Extract the (X, Y) coordinate from the center of the cell holding the provided text.  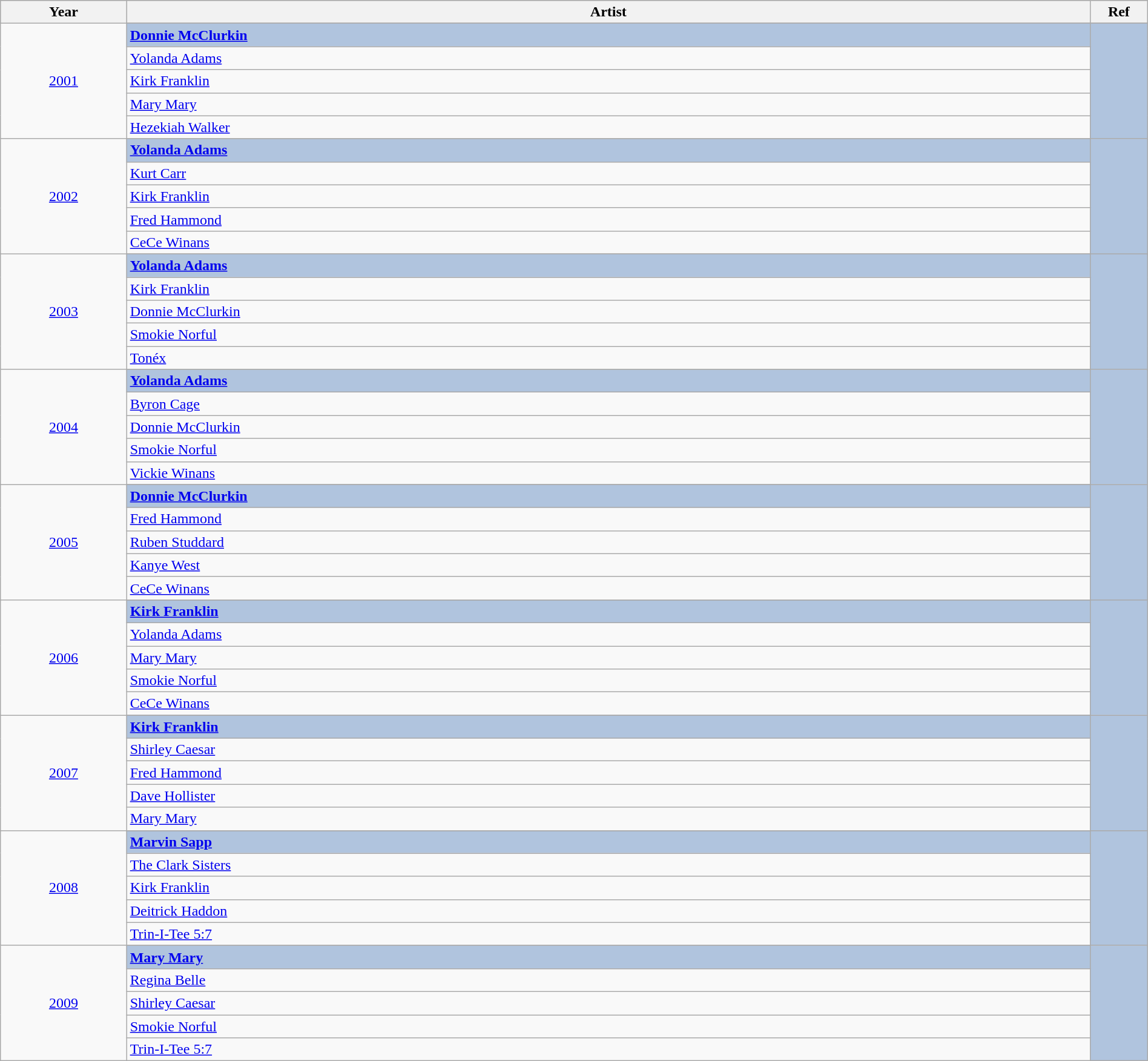
2008 (64, 888)
Year (64, 12)
2004 (64, 427)
Kanye West (608, 565)
Ruben Studdard (608, 542)
2003 (64, 311)
Regina Belle (608, 980)
Deitrick Haddon (608, 911)
2006 (64, 657)
The Clark Sisters (608, 865)
Artist (608, 12)
Hezekiah Walker (608, 127)
2001 (64, 81)
Vickie Winans (608, 473)
Kurt Carr (608, 173)
2009 (64, 1003)
Marvin Sapp (608, 842)
Dave Hollister (608, 796)
Tonéx (608, 358)
2007 (64, 773)
Ref (1119, 12)
2002 (64, 196)
Byron Cage (608, 404)
2005 (64, 542)
